Detect which cell encompasses the target text, then output its (X, Y) center coordinate. 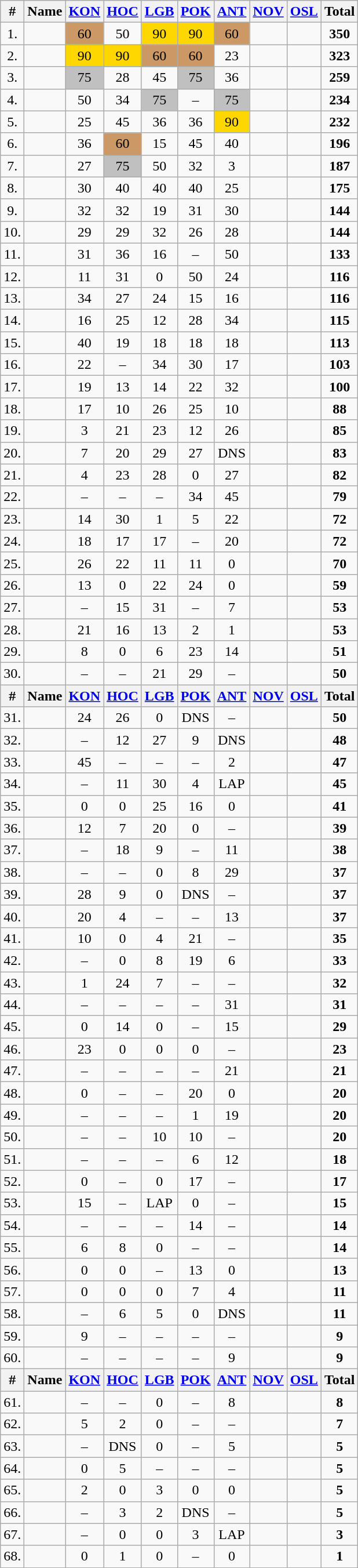
56. (13, 1269)
115 (339, 321)
23. (13, 519)
34. (13, 784)
59. (13, 1335)
60. (13, 1358)
65. (13, 1490)
55. (13, 1247)
83 (339, 453)
12. (13, 277)
25. (13, 563)
4. (13, 100)
63. (13, 1446)
2. (13, 56)
29. (13, 652)
27. (13, 607)
18. (13, 409)
33 (339, 960)
64. (13, 1468)
187 (339, 166)
31. (13, 718)
24. (13, 541)
46. (13, 1049)
30. (13, 674)
16. (13, 365)
7. (13, 166)
38 (339, 850)
47 (339, 762)
47. (13, 1071)
10. (13, 232)
38. (13, 872)
26. (13, 585)
68. (13, 1556)
3. (13, 78)
22. (13, 497)
48 (339, 740)
35 (339, 938)
42. (13, 960)
51. (13, 1159)
17. (13, 387)
45. (13, 1027)
49. (13, 1115)
9. (13, 210)
113 (339, 343)
88 (339, 409)
39 (339, 828)
52. (13, 1181)
21. (13, 475)
234 (339, 100)
20. (13, 453)
59 (339, 585)
85 (339, 431)
82 (339, 475)
36. (13, 828)
15. (13, 343)
8. (13, 188)
62. (13, 1424)
41. (13, 938)
57. (13, 1291)
39. (13, 894)
11. (13, 254)
350 (339, 34)
48. (13, 1093)
13. (13, 299)
33. (13, 762)
51 (339, 652)
70 (339, 563)
58. (13, 1313)
133 (339, 254)
232 (339, 122)
1. (13, 34)
5. (13, 122)
100 (339, 387)
67. (13, 1534)
43. (13, 983)
259 (339, 78)
44. (13, 1005)
175 (339, 188)
41 (339, 806)
28. (13, 629)
66. (13, 1512)
79 (339, 497)
323 (339, 56)
35. (13, 806)
37. (13, 850)
61. (13, 1402)
50. (13, 1137)
103 (339, 365)
53. (13, 1203)
19. (13, 431)
54. (13, 1225)
6. (13, 144)
40. (13, 916)
196 (339, 144)
32. (13, 740)
14. (13, 321)
